Return the [x, y] coordinate for the center point of the cell that contains the specified text.  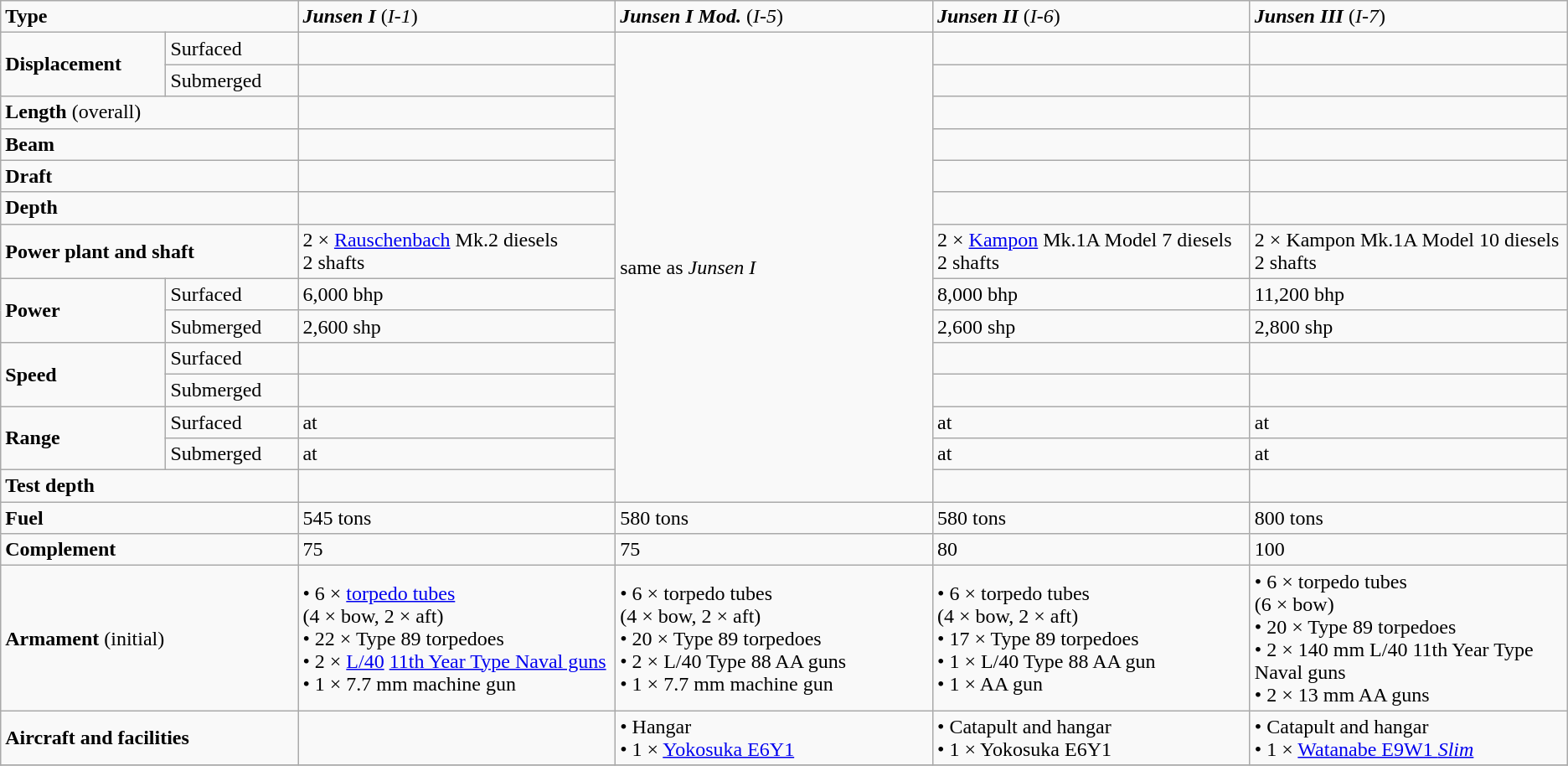
Junsen I (I-1) [457, 17]
• Catapult and hangar• 1 × Yokosuka E6Y1 [1091, 738]
Type [149, 17]
Test depth [149, 486]
Armament (initial) [149, 639]
• 6 × torpedo tubes(4 × bow, 2 × aft)• 17 × Type 89 torpedoes• 1 × L/40 Type 88 AA gun• 1 × AA gun [1091, 639]
100 [1409, 550]
2 × Kampon Mk.1A Model 10 diesels2 shafts [1409, 251]
Range [84, 437]
• Catapult and hangar• 1 × Watanabe E9W1 Slim [1409, 738]
11,200 bhp [1409, 294]
Beam [149, 144]
Complement [149, 550]
• 6 × torpedo tubes(4 × bow, 2 × aft)• 20 × Type 89 torpedoes• 2 × L/40 Type 88 AA guns• 1 × 7.7 mm machine gun [774, 639]
8,000 bhp [1091, 294]
2 × Rauschenbach Mk.2 diesels2 shafts [457, 251]
Depth [149, 208]
Junsen III (I-7) [1409, 17]
Speed [84, 374]
Aircraft and facilities [149, 738]
• 6 × torpedo tubes(6 × bow)• 20 × Type 89 torpedoes• 2 × 140 mm L/40 11th Year Type Naval guns• 2 × 13 mm AA guns [1409, 639]
Power [84, 310]
Junsen I Mod. (I-5) [774, 17]
• Hangar• 1 × Yokosuka E6Y1 [774, 738]
6,000 bhp [457, 294]
80 [1091, 550]
Power plant and shaft [149, 251]
Displacement [84, 65]
2,800 shp [1409, 326]
Length (overall) [149, 112]
545 tons [457, 518]
• 6 × torpedo tubes(4 × bow, 2 × aft)• 22 × Type 89 torpedoes• 2 × L/40 11th Year Type Naval guns• 1 × 7.7 mm machine gun [457, 639]
same as Junsen I [774, 267]
Fuel [149, 518]
800 tons [1409, 518]
Junsen II (I-6) [1091, 17]
2 × Kampon Mk.1A Model 7 diesels2 shafts [1091, 251]
Draft [149, 176]
